Identify which cell holds the provided text, then report its (x, y) central coordinate. 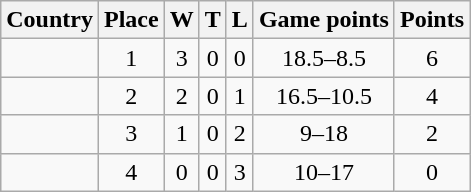
Points (432, 20)
T (212, 20)
10–17 (324, 172)
Game points (324, 20)
6 (432, 58)
16.5–10.5 (324, 96)
9–18 (324, 134)
W (182, 20)
18.5–8.5 (324, 58)
L (240, 20)
Place (131, 20)
Country (50, 20)
